Output the (X, Y) coordinate of the center of the cell containing the given text.  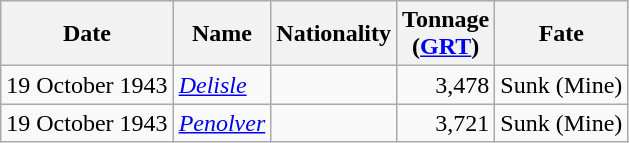
3,478 (446, 85)
Nationality (334, 34)
Penolver (222, 123)
Fate (562, 34)
3,721 (446, 123)
Tonnage(GRT) (446, 34)
Date (87, 34)
Name (222, 34)
Delisle (222, 85)
